Find where the given text appears and provide that cell's center as [X, Y] coordinate. 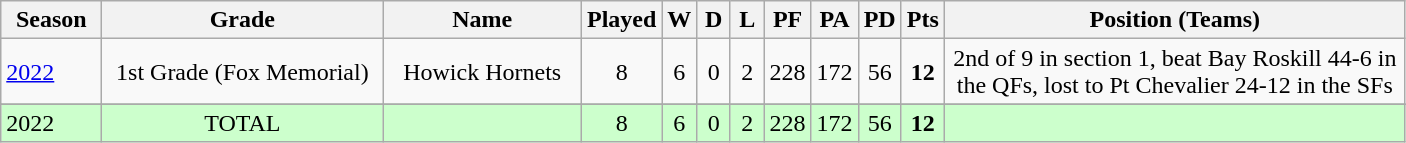
PD [880, 20]
TOTAL [242, 123]
L [747, 20]
PF [788, 20]
Pts [922, 20]
PA [834, 20]
Grade [242, 20]
W [680, 20]
Played [621, 20]
2nd of 9 in section 1, beat Bay Roskill 44-6 in the QFs, lost to Pt Chevalier 24-12 in the SFs [1174, 72]
Season [52, 20]
D [714, 20]
Howick Hornets [482, 72]
Position (Teams) [1174, 20]
1st Grade (Fox Memorial) [242, 72]
Name [482, 20]
